Scan for the cell matching the given text and deliver its (x, y) coordinate at center. 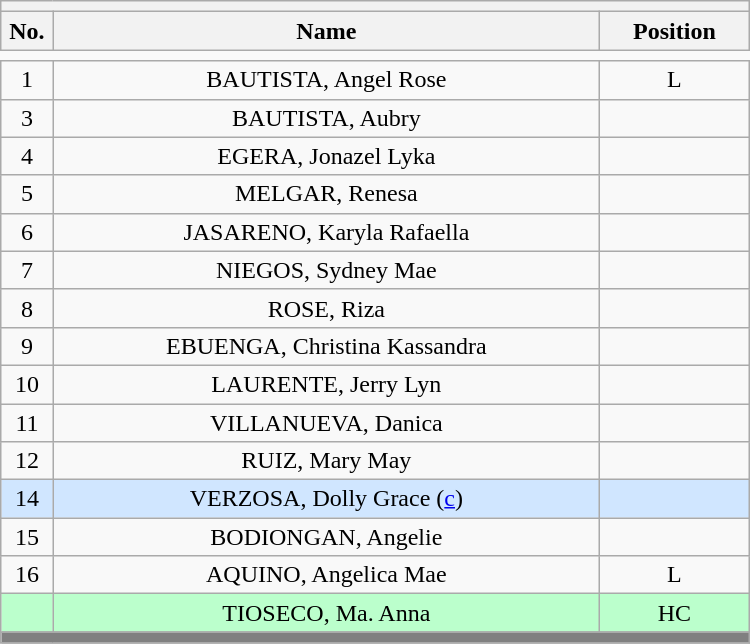
14 (27, 499)
BAUTISTA, Angel Rose (326, 80)
12 (27, 461)
8 (27, 308)
VILLANUEVA, Danica (326, 423)
No. (27, 31)
1 (27, 80)
10 (27, 384)
LAURENTE, Jerry Lyn (326, 384)
EGERA, Jonazel Lyka (326, 156)
Position (675, 31)
EBUENGA, Christina Kassandra (326, 346)
16 (27, 575)
JASARENO, Karyla Rafaella (326, 232)
MELGAR, Renesa (326, 194)
NIEGOS, Sydney Mae (326, 270)
4 (27, 156)
VERZOSA, Dolly Grace (c) (326, 499)
Name (326, 31)
HC (675, 613)
BODIONGAN, Angelie (326, 537)
3 (27, 118)
5 (27, 194)
RUIZ, Mary May (326, 461)
11 (27, 423)
9 (27, 346)
7 (27, 270)
TIOSECO, Ma. Anna (326, 613)
ROSE, Riza (326, 308)
6 (27, 232)
15 (27, 537)
BAUTISTA, Aubry (326, 118)
AQUINO, Angelica Mae (326, 575)
